Return (X, Y) of the center of cell containing provided text 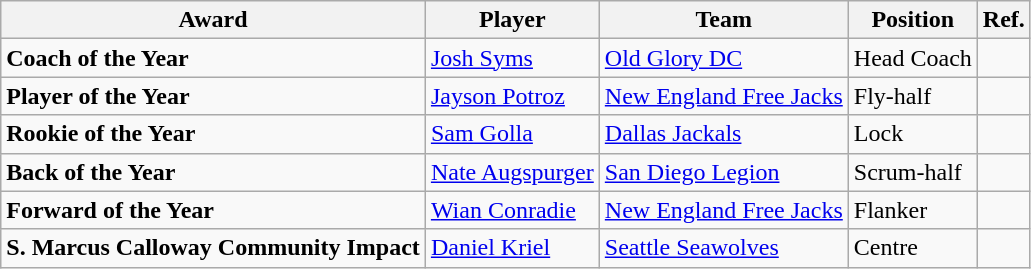
Lock (912, 134)
Nate Augspurger (512, 172)
Player of the Year (214, 96)
Centre (912, 248)
Coach of the Year (214, 58)
Scrum-half (912, 172)
Seattle Seawolves (724, 248)
Award (214, 20)
Jayson Potroz (512, 96)
Team (724, 20)
Ref. (1004, 20)
Wian Conradie (512, 210)
Josh Syms (512, 58)
Rookie of the Year (214, 134)
Flanker (912, 210)
Back of the Year (214, 172)
San Diego Legion (724, 172)
Fly-half (912, 96)
Sam Golla (512, 134)
Daniel Kriel (512, 248)
Forward of the Year (214, 210)
Old Glory DC (724, 58)
Player (512, 20)
Head Coach (912, 58)
Dallas Jackals (724, 134)
S. Marcus Calloway Community Impact (214, 248)
Position (912, 20)
